Pinpoint the cell where the given text exists, returning its (X, Y) midpoint coordinate. 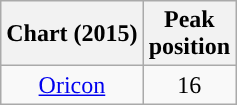
16 (189, 85)
Peakposition (189, 34)
Chart (2015) (72, 34)
Oricon (72, 85)
